From the cell containing the given text, extract its center point as [x, y] coordinate. 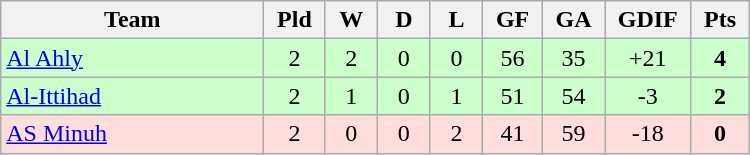
54 [573, 96]
56 [513, 58]
Pts [720, 20]
Al Ahly [132, 58]
59 [573, 134]
-3 [648, 96]
GF [513, 20]
W [352, 20]
35 [573, 58]
GDIF [648, 20]
D [404, 20]
Pld [294, 20]
Team [132, 20]
51 [513, 96]
-18 [648, 134]
4 [720, 58]
41 [513, 134]
L [456, 20]
GA [573, 20]
+21 [648, 58]
AS Minuh [132, 134]
Al-Ittihad [132, 96]
